From the cell containing the given text, extract its center point as [x, y] coordinate. 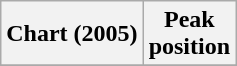
Peakposition [189, 34]
Chart (2005) [72, 34]
